From the cell containing the given text, extract its center point as (x, y) coordinate. 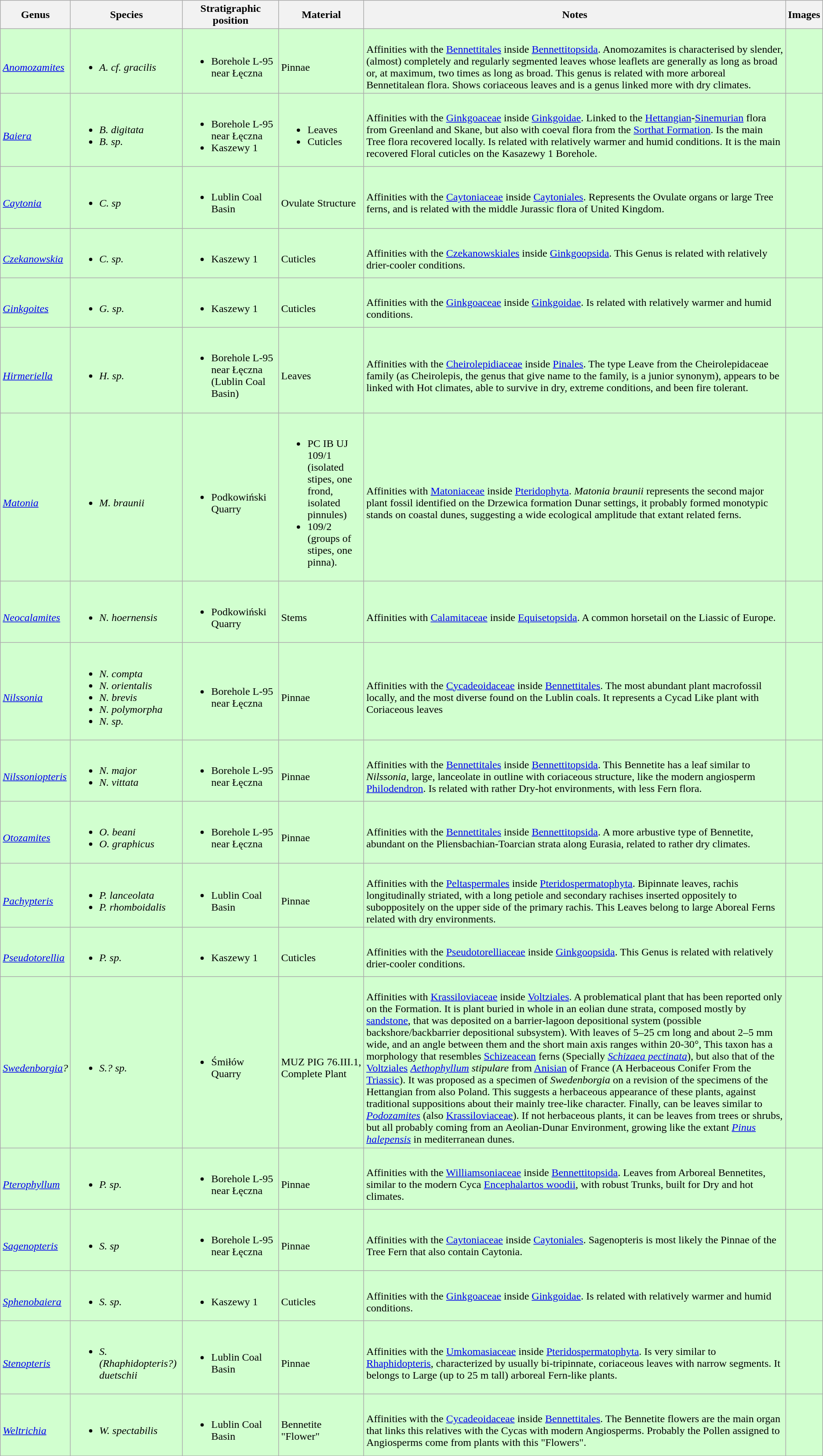
Neocalamites (35, 612)
Notes (575, 15)
MUZ PIG 76.III.1, Complete Plant (321, 1063)
LeavesCuticles (321, 130)
Bennetite "Flower" (321, 1425)
Borehole L-95 near ŁęcznaKaszewy 1 (230, 130)
PC IB UJ 109/1 (isolated stipes, one frond, isolated pinnules)109/2 (groups of stipes, one pinna). (321, 497)
Affinities with the Pseudotorelliaceae inside Ginkgoopsida. This Genus is related with relatively drier-cooler conditions. (575, 952)
Matonia (35, 497)
Caytonia (35, 197)
Material (321, 15)
S. (Rhaphidopteris?) duetschii (127, 1357)
S.? sp. (127, 1063)
C. sp (127, 197)
S. sp. (127, 1296)
Nilssoniopteris (35, 770)
Nilssonia (35, 691)
C. sp. (127, 253)
Borehole L-95 near Łęczna (Lublin Coal Basin) (230, 370)
S. sp (127, 1240)
B. digitataB. sp. (127, 130)
Anomozamites (35, 61)
G. sp. (127, 302)
Affinities with the Caytoniaceae inside Caytoniales. Sagenopteris is most likely the Pinnae of the Tree Fern that also contain Caytonia. (575, 1240)
Species (127, 15)
A. cf. gracilis (127, 61)
Affinities with the Czekanowskiales inside Ginkgoopsida. This Genus is related with relatively drier-cooler conditions. (575, 253)
M. braunii (127, 497)
Weltrichia (35, 1425)
Leaves (321, 370)
Stenopteris (35, 1357)
N. comptaN. orientalisN. brevisN. polymorphaN. sp. (127, 691)
Hirmeriella (35, 370)
N. hoernensis (127, 612)
N. majorN. vittata (127, 770)
Sagenopteris (35, 1240)
Śmiłów Quarry (230, 1063)
O. beaniO. graphicus (127, 832)
W. spectabilis (127, 1425)
Pachypteris (35, 895)
Sphenobaiera (35, 1296)
Pseudotorellia (35, 952)
H. sp. (127, 370)
Ginkgoites (35, 302)
Images (804, 15)
Baiera (35, 130)
Stratigraphic position (230, 15)
Czekanowskia (35, 253)
Otozamites (35, 832)
Affinities with Calamitaceae inside Equisetopsida. A common horsetail on the Liassic of Europe. (575, 612)
P. lanceolataP. rhomboidalis (127, 895)
Pterophyllum (35, 1179)
Stems (321, 612)
Genus (35, 15)
Ovulate Structure (321, 197)
Swedenborgia? (35, 1063)
